Capture the cell that displays the provided text and extract its (x, y) central coordinate. 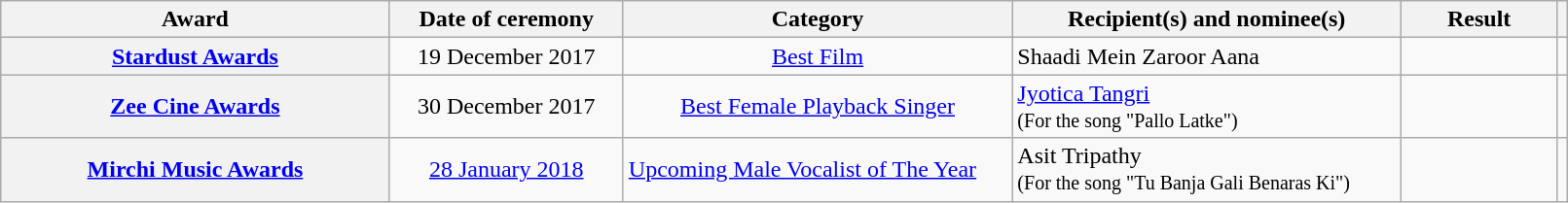
Upcoming Male Vocalist of The Year (818, 169)
Mirchi Music Awards (195, 169)
Asit Tripathy(For the song "Tu Banja Gali Benaras Ki") (1207, 169)
Award (195, 19)
Best Female Playback Singer (818, 107)
Zee Cine Awards (195, 107)
30 December 2017 (506, 107)
Shaadi Mein Zaroor Aana (1207, 56)
Category (818, 19)
Result (1479, 19)
Date of ceremony (506, 19)
Best Film (818, 56)
Recipient(s) and nominee(s) (1207, 19)
19 December 2017 (506, 56)
Stardust Awards (195, 56)
28 January 2018 (506, 169)
Jyotica Tangri(For the song "Pallo Latke") (1207, 107)
